Pinpoint the cell where the given text exists, returning its [x, y] midpoint coordinate. 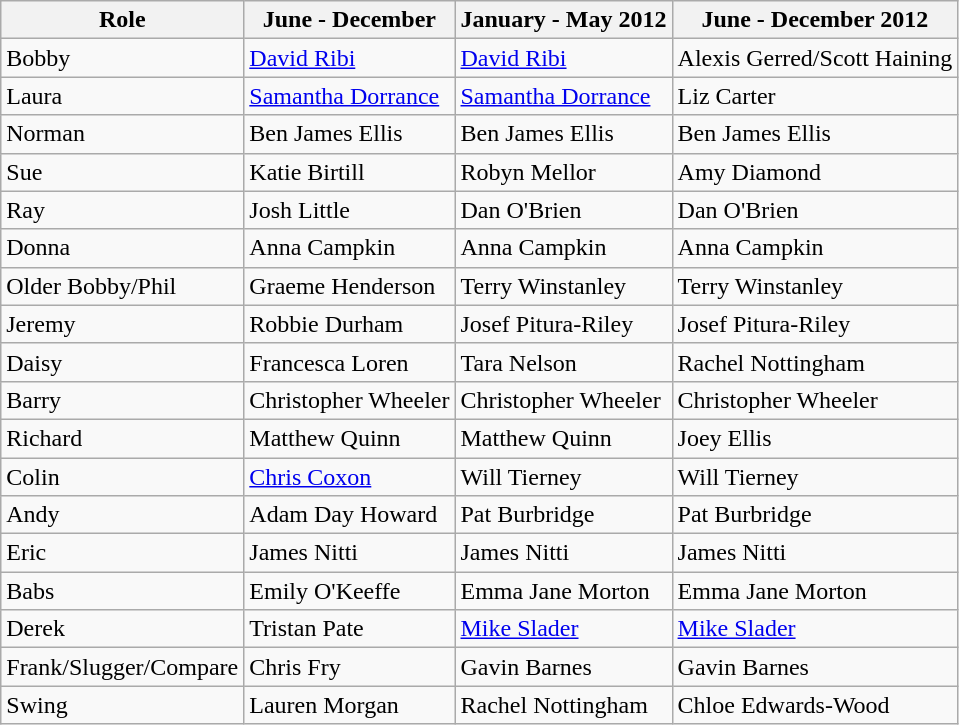
Role [122, 20]
Colin [122, 477]
June - December [350, 20]
Tara Nelson [564, 362]
Donna [122, 248]
Graeme Henderson [350, 286]
Daisy [122, 362]
Ray [122, 210]
Emily O'Keeffe [350, 591]
Laura [122, 96]
Alexis Gerred/Scott Haining [815, 58]
Tristan Pate [350, 629]
June - December 2012 [815, 20]
Frank/Slugger/Compare [122, 667]
Chloe Edwards-Wood [815, 705]
Derek [122, 629]
Robyn Mellor [564, 172]
Robbie Durham [350, 324]
Andy [122, 515]
Older Bobby/Phil [122, 286]
Babs [122, 591]
Jeremy [122, 324]
Katie Birtill [350, 172]
Chris Coxon [350, 477]
Liz Carter [815, 96]
Josh Little [350, 210]
Richard [122, 438]
Adam Day Howard [350, 515]
Swing [122, 705]
Eric [122, 553]
Norman [122, 134]
Chris Fry [350, 667]
Barry [122, 400]
Lauren Morgan [350, 705]
Joey Ellis [815, 438]
January - May 2012 [564, 20]
Francesca Loren [350, 362]
Sue [122, 172]
Bobby [122, 58]
Amy Diamond [815, 172]
